Return the (X, Y) coordinate for the center point of the cell that contains the specified text.  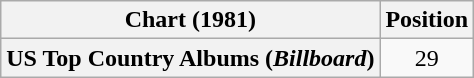
US Top Country Albums (Billboard) (190, 58)
Chart (1981) (190, 20)
29 (427, 58)
Position (427, 20)
